Return the (X, Y) coordinate for the center point of the cell that contains the specified text.  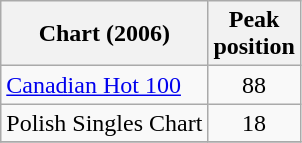
Polish Singles Chart (104, 123)
Canadian Hot 100 (104, 85)
88 (254, 85)
Chart (2006) (104, 34)
Peakposition (254, 34)
18 (254, 123)
